From the cell containing the given text, extract its center point as [X, Y] coordinate. 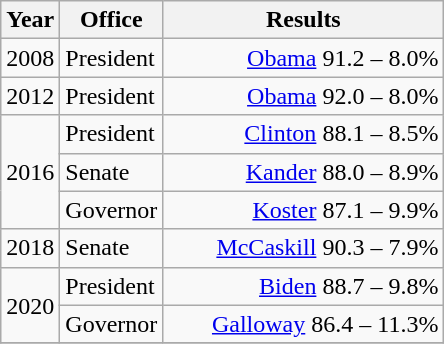
Galloway 86.4 – 11.3% [304, 324]
2018 [30, 248]
Obama 92.0 – 8.0% [304, 96]
2020 [30, 305]
Koster 87.1 – 9.9% [304, 210]
Year [30, 20]
Obama 91.2 – 8.0% [304, 58]
Office [112, 20]
2016 [30, 172]
2008 [30, 58]
Kander 88.0 – 8.9% [304, 172]
Biden 88.7 – 9.8% [304, 286]
McCaskill 90.3 – 7.9% [304, 248]
Clinton 88.1 – 8.5% [304, 134]
Results [304, 20]
2012 [30, 96]
